Determine the [X, Y] coordinate at the center of the cell enclosing the given text.  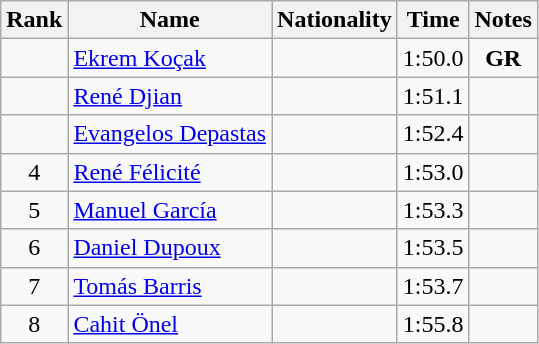
Evangelos Depastas [170, 134]
4 [34, 172]
1:50.0 [433, 58]
Rank [34, 20]
GR [503, 58]
1:53.0 [433, 172]
Cahit Önel [170, 324]
1:53.7 [433, 286]
6 [34, 248]
1:53.5 [433, 248]
Notes [503, 20]
Manuel García [170, 210]
1:52.4 [433, 134]
1:53.3 [433, 210]
Name [170, 20]
7 [34, 286]
Daniel Dupoux [170, 248]
5 [34, 210]
1:55.8 [433, 324]
1:51.1 [433, 96]
Nationality [335, 20]
Tomás Barris [170, 286]
8 [34, 324]
René Djian [170, 96]
René Félicité [170, 172]
Ekrem Koçak [170, 58]
Time [433, 20]
